Find where the given text appears and provide that cell's center as (X, Y) coordinate. 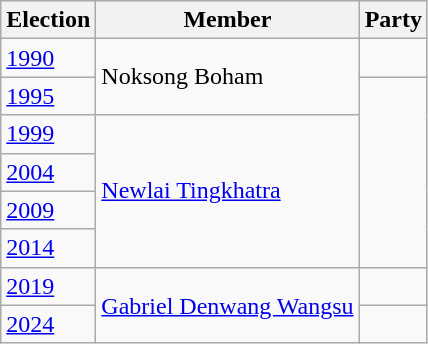
Newlai Tingkhatra (228, 191)
2024 (48, 324)
2019 (48, 286)
1990 (48, 58)
1999 (48, 134)
2014 (48, 248)
Member (228, 20)
Election (48, 20)
2004 (48, 172)
Party (393, 20)
2009 (48, 210)
1995 (48, 96)
Gabriel Denwang Wangsu (228, 305)
Noksong Boham (228, 77)
